Identify which cell holds the provided text, then report its [X, Y] central coordinate. 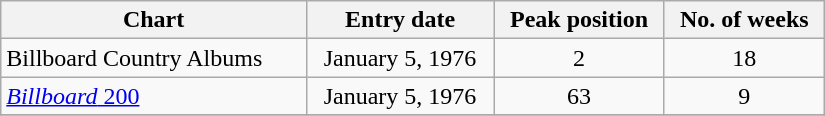
63 [580, 96]
Billboard Country Albums [154, 58]
No. of weeks [744, 20]
Entry date [400, 20]
Chart [154, 20]
2 [580, 58]
18 [744, 58]
Billboard 200 [154, 96]
Peak position [580, 20]
9 [744, 96]
